Capture the cell that displays the provided text and extract its (x, y) central coordinate. 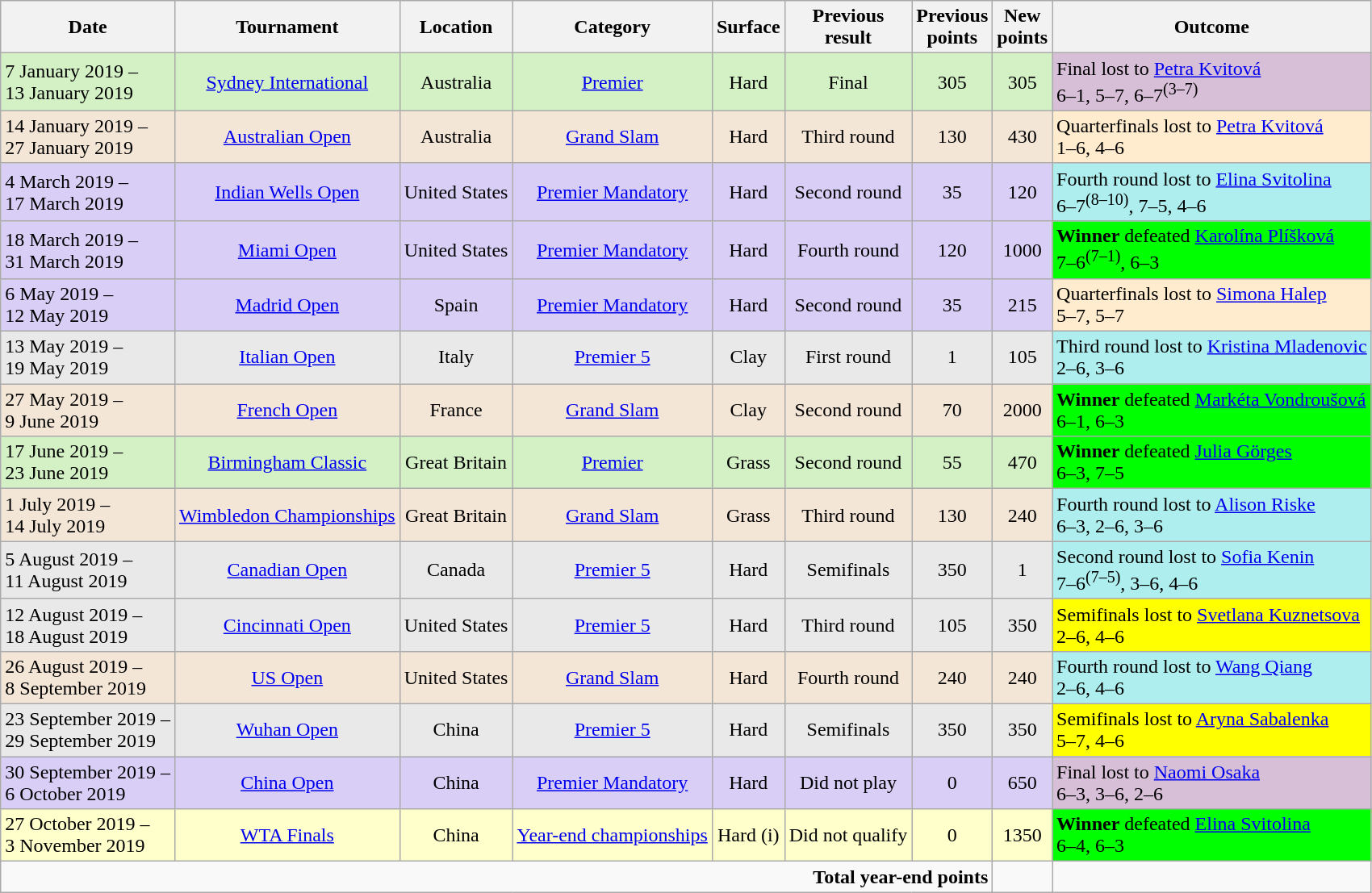
Canadian Open (287, 570)
Tournament (287, 27)
Winner defeated Elina Svitolina6–4, 6–3 (1212, 836)
Miami Open (287, 250)
Birmingham Classic (287, 463)
1000 (1023, 250)
1350 (1023, 836)
Outcome (1212, 27)
17 June 2019 –23 June 2019 (88, 463)
5 August 2019 –11 August 2019 (88, 570)
Fourth round lost to Elina Svitolina6–7(8–10), 7–5, 4–6 (1212, 192)
27 May 2019 –9 June 2019 (88, 410)
13 May 2019 –19 May 2019 (88, 358)
French Open (287, 410)
6 May 2019 –12 May 2019 (88, 305)
Cincinnati Open (287, 624)
Location (456, 27)
Madrid Open (287, 305)
Sydney International (287, 82)
Final lost to Petra Kvitová6–1, 5–7, 6–7(3–7) (1212, 82)
Newpoints (1023, 27)
70 (952, 410)
China Open (287, 782)
Total year-end points (497, 877)
WTA Finals (287, 836)
Spain (456, 305)
26 August 2019 –8 September 2019 (88, 678)
First round (848, 358)
650 (1023, 782)
Australian Open (287, 137)
Quarterfinals lost to Simona Halep5–7, 5–7 (1212, 305)
Italy (456, 358)
Winner defeated Markéta Vondroušová6–1, 6–3 (1212, 410)
14 January 2019 –27 January 2019 (88, 137)
Italian Open (287, 358)
Category (612, 27)
18 March 2019 –31 March 2019 (88, 250)
Winner defeated Julia Görges6–3, 7–5 (1212, 463)
7 January 2019 –13 January 2019 (88, 82)
Year-end championships (612, 836)
2000 (1023, 410)
Fourth round lost to Alison Riske6–3, 2–6, 3–6 (1212, 515)
470 (1023, 463)
Fourth round lost to Wang Qiang2–6, 4–6 (1212, 678)
430 (1023, 137)
Canada (456, 570)
Second round lost to Sofia Kenin7–6(7–5), 3–6, 4–6 (1212, 570)
12 August 2019 –18 August 2019 (88, 624)
Final lost to Naomi Osaka6–3, 3–6, 2–6 (1212, 782)
1 July 2019 –14 July 2019 (88, 515)
23 September 2019 –29 September 2019 (88, 731)
27 October 2019 –3 November 2019 (88, 836)
55 (952, 463)
US Open (287, 678)
Winner defeated Karolína Plíšková7–6(7–1), 6–3 (1212, 250)
4 March 2019 –17 March 2019 (88, 192)
France (456, 410)
Semifinals lost to Aryna Sabalenka5–7, 4–6 (1212, 731)
Quarterfinals lost to Petra Kvitová1–6, 4–6 (1212, 137)
30 September 2019 –6 October 2019 (88, 782)
Previouspoints (952, 27)
Third round lost to Kristina Mladenovic2–6, 3–6 (1212, 358)
Wimbledon Championships (287, 515)
Wuhan Open (287, 731)
Surface (748, 27)
Final (848, 82)
Did not qualify (848, 836)
215 (1023, 305)
Semifinals lost to Svetlana Kuznetsova2–6, 4–6 (1212, 624)
Hard (i) (748, 836)
Did not play (848, 782)
Date (88, 27)
Indian Wells Open (287, 192)
Previousresult (848, 27)
